Provide the (X, Y) coordinate of the cell's center where the given text is located.  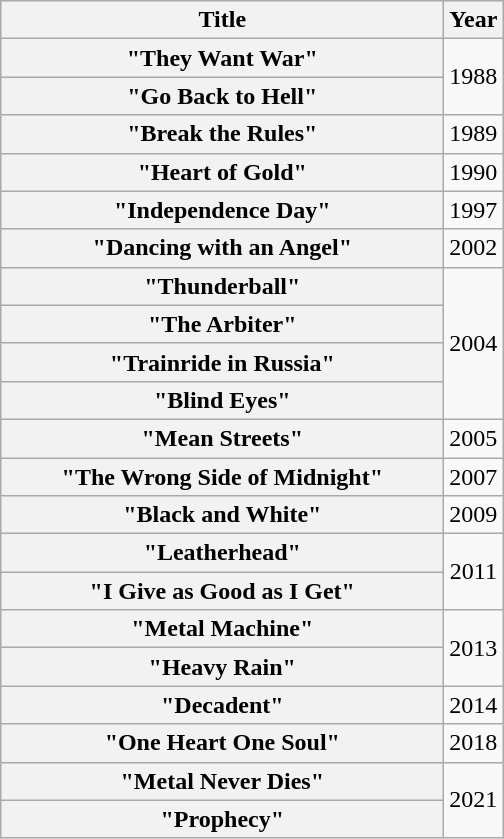
"Dancing with an Angel" (222, 248)
Year (474, 20)
"Metal Never Dies" (222, 781)
1990 (474, 172)
2011 (474, 572)
"Trainride in Russia" (222, 362)
"Go Back to Hell" (222, 96)
"Independence Day" (222, 210)
"Black and White" (222, 515)
1989 (474, 134)
"Thunderball" (222, 286)
1988 (474, 77)
"Decadent" (222, 705)
2014 (474, 705)
2005 (474, 438)
"Metal Machine" (222, 629)
"Blind Eyes" (222, 400)
2002 (474, 248)
2009 (474, 515)
"One Heart One Soul" (222, 743)
"They Want War" (222, 58)
"The Arbiter" (222, 324)
"Break the Rules" (222, 134)
2018 (474, 743)
2021 (474, 800)
"Heart of Gold" (222, 172)
"I Give as Good as I Get" (222, 591)
2004 (474, 343)
"Leatherhead" (222, 553)
1997 (474, 210)
"Mean Streets" (222, 438)
Title (222, 20)
2007 (474, 477)
"Heavy Rain" (222, 667)
"The Wrong Side of Midnight" (222, 477)
"Prophecy" (222, 819)
2013 (474, 648)
